From the cell containing the given text, extract its center point as [x, y] coordinate. 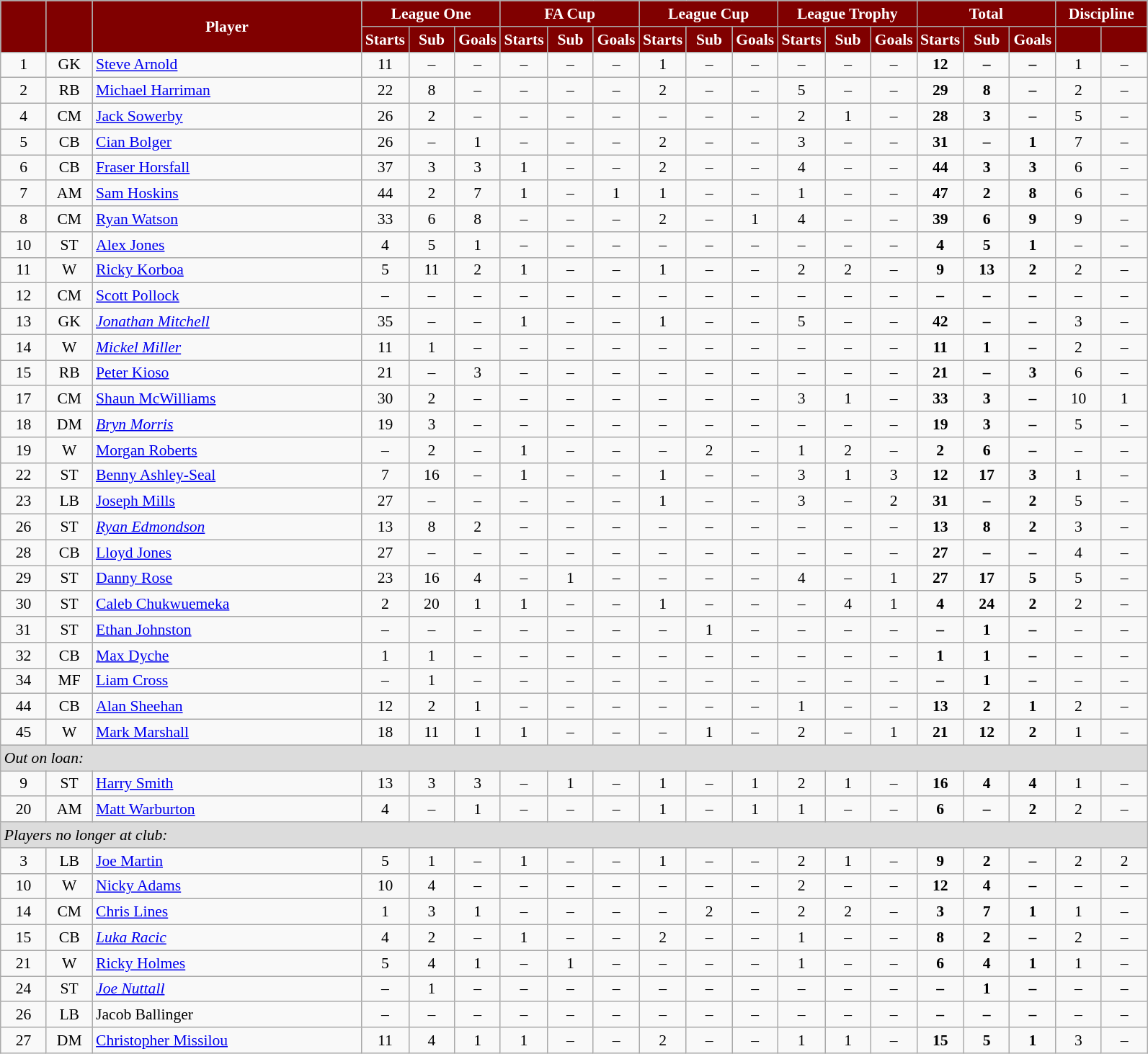
Harry Smith [227, 784]
FA Cup [569, 14]
39 [940, 219]
Max Dyche [227, 656]
League One [431, 14]
Fraser Horsfall [227, 168]
Danny Rose [227, 579]
Ricky Holmes [227, 963]
Discipline [1101, 14]
Mark Marshall [227, 733]
Ryan Watson [227, 219]
Morgan Roberts [227, 450]
Benny Ashley-Seal [227, 475]
Players no longer at club: [574, 835]
Peter Kioso [227, 373]
Lloyd Jones [227, 553]
Bryn Morris [227, 424]
Cian Bolger [227, 142]
Nicky Adams [227, 886]
Ryan Edmondson [227, 527]
Caleb Chukwuemeka [227, 604]
MF [69, 681]
37 [385, 168]
Out on loan: [574, 758]
Liam Cross [227, 681]
Ethan Johnston [227, 630]
Alan Sheehan [227, 707]
47 [940, 194]
Chris Lines [227, 912]
Jacob Ballinger [227, 1015]
32 [24, 656]
42 [940, 322]
Jonathan Mitchell [227, 322]
League Cup [709, 14]
League Trophy [847, 14]
Ricky Korboa [227, 270]
Michael Harriman [227, 91]
Luka Racic [227, 938]
Steve Arnold [227, 65]
Matt Warburton [227, 810]
Joseph Mills [227, 501]
Joe Nuttall [227, 989]
Scott Pollock [227, 296]
Alex Jones [227, 245]
Total [986, 14]
Sam Hoskins [227, 194]
Shaun McWilliams [227, 399]
34 [24, 681]
Mickel Miller [227, 347]
45 [24, 733]
Player [227, 26]
Jack Sowerby [227, 117]
Joe Martin [227, 861]
35 [385, 322]
Christopher Missilou [227, 1040]
